Identify which cell holds the provided text, then report its [X, Y] central coordinate. 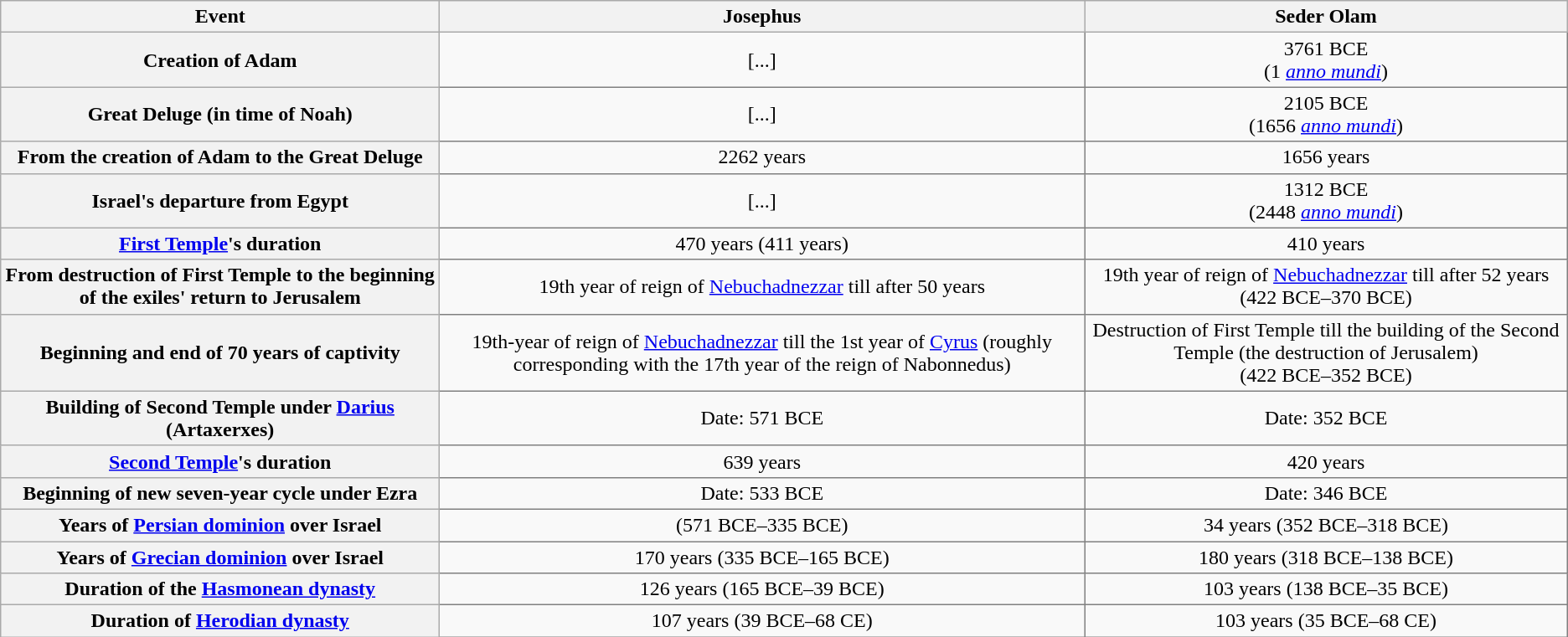
Date: 533 BCE [762, 493]
Years of Persian dominion over Israel [220, 525]
Second Temple's duration [220, 461]
1312 BCE(2448 anno mundi) [1326, 201]
Date: 346 BCE [1326, 493]
Beginning and end of 70 years of captivity [220, 352]
Josephus [762, 17]
170 years (335 BCE–165 BCE) [762, 557]
Destruction of First Temple till the building of the Second Temple (the destruction of Jerusalem) (422 BCE–352 BCE) [1326, 352]
Duration of the Hasmonean dynasty [220, 589]
103 years (138 BCE–35 BCE) [1326, 589]
First Temple's duration [220, 244]
410 years [1326, 244]
639 years [762, 461]
Seder Olam [1326, 17]
Creation of Adam [220, 60]
126 years (165 BCE–39 BCE) [762, 589]
Israel's departure from Egypt [220, 201]
470 years (411 years) [762, 244]
420 years [1326, 461]
1656 years [1326, 157]
Date: 352 BCE [1326, 419]
Building of Second Temple under Darius (Artaxerxes) [220, 419]
Years of Grecian dominion over Israel [220, 557]
Duration of Herodian dynasty [220, 621]
107 years (39 BCE–68 CE) [762, 621]
Event [220, 17]
2262 years [762, 157]
From the creation of Adam to the Great Deluge [220, 157]
103 years (35 BCE–68 CE) [1326, 621]
34 years (352 BCE–318 BCE) [1326, 525]
19th-year of reign of Nebuchadnezzar till the 1st year of Cyrus (roughly corresponding with the 17th year of the reign of Nabonnedus) [762, 352]
(571 BCE–335 BCE) [762, 525]
From destruction of First Temple to the beginning of the exiles' return to Jerusalem [220, 286]
Beginning of new seven-year cycle under Ezra [220, 493]
180 years (318 BCE–138 BCE) [1326, 557]
Date: 571 BCE [762, 419]
Great Deluge (in time of Noah) [220, 114]
19th year of reign of Nebuchadnezzar till after 50 years [762, 286]
3761 BCE(1 anno mundi) [1326, 60]
2105 BCE(1656 anno mundi) [1326, 114]
19th year of reign of Nebuchadnezzar till after 52 years(422 BCE–370 BCE) [1326, 286]
